Scan for the cell matching the given text and deliver its [X, Y] coordinate at center. 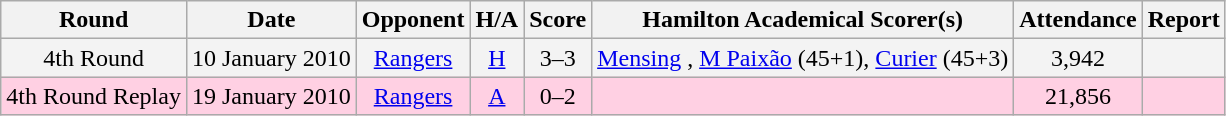
Report [1184, 20]
4th Round Replay [94, 96]
Hamilton Academical Scorer(s) [803, 20]
Score [558, 20]
4th Round [94, 58]
Mensing , M Paixão (45+1), Curier (45+3) [803, 58]
21,856 [1078, 96]
H/A [497, 20]
0–2 [558, 96]
10 January 2010 [271, 58]
Date [271, 20]
Round [94, 20]
3–3 [558, 58]
Opponent [413, 20]
A [497, 96]
H [497, 58]
19 January 2010 [271, 96]
3,942 [1078, 58]
Attendance [1078, 20]
